Extract the (X, Y) coordinate from the center of the cell holding the provided text.  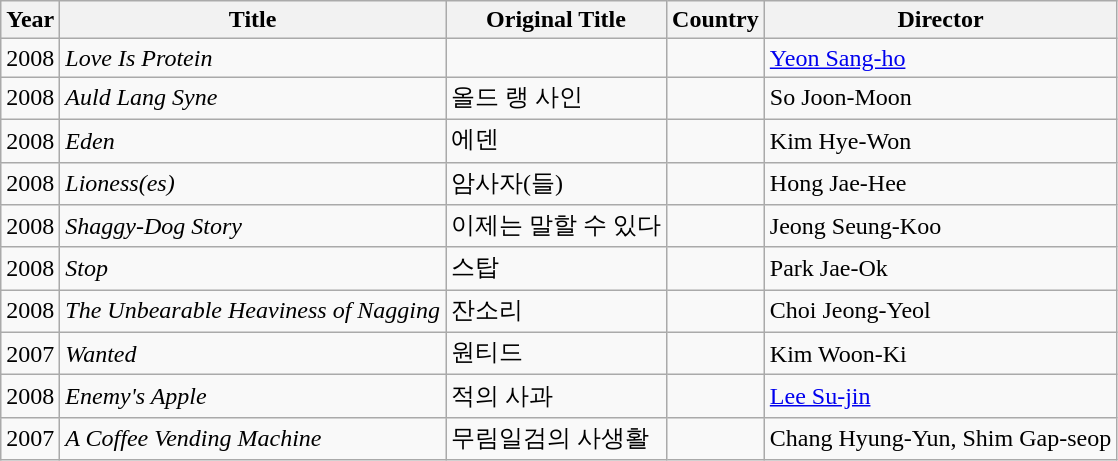
Jeong Seung-Koo (940, 226)
Wanted (253, 354)
스탑 (556, 268)
Auld Lang Syne (253, 98)
Enemy's Apple (253, 396)
Title (253, 20)
Stop (253, 268)
Kim Hye-Won (940, 140)
Director (940, 20)
So Joon-Moon (940, 98)
Yeon Sang-ho (940, 58)
Country (716, 20)
무림일검의 사생활 (556, 438)
암사자(들) (556, 184)
Year (30, 20)
적의 사과 (556, 396)
Shaggy-Dog Story (253, 226)
Kim Woon-Ki (940, 354)
A Coffee Vending Machine (253, 438)
이제는 말할 수 있다 (556, 226)
Love Is Protein (253, 58)
Lioness(es) (253, 184)
Chang Hyung-Yun, Shim Gap-seop (940, 438)
Park Jae-Ok (940, 268)
Hong Jae-Hee (940, 184)
Eden (253, 140)
Original Title (556, 20)
원티드 (556, 354)
Lee Su-jin (940, 396)
에덴 (556, 140)
Choi Jeong-Yeol (940, 312)
올드 랭 사인 (556, 98)
잔소리 (556, 312)
The Unbearable Heaviness of Nagging (253, 312)
